Search for the cell housing the specified text and yield its (x, y) center coordinate. 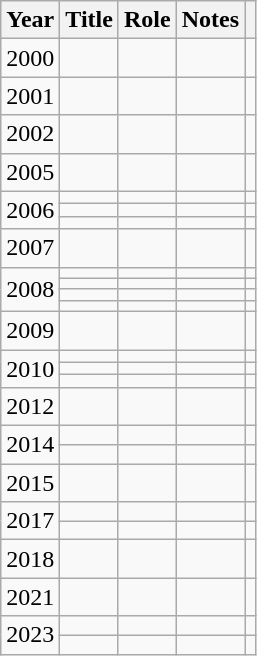
Year (30, 20)
2001 (30, 96)
2000 (30, 58)
2023 (30, 635)
2009 (30, 330)
Title (90, 20)
2005 (30, 172)
2017 (30, 521)
2014 (30, 445)
2021 (30, 597)
2006 (30, 210)
2012 (30, 407)
2007 (30, 248)
Role (147, 20)
Notes (210, 20)
2015 (30, 483)
2010 (30, 369)
2018 (30, 559)
2008 (30, 289)
2002 (30, 134)
